Extract the [x, y] coordinate from the center of the cell holding the provided text.  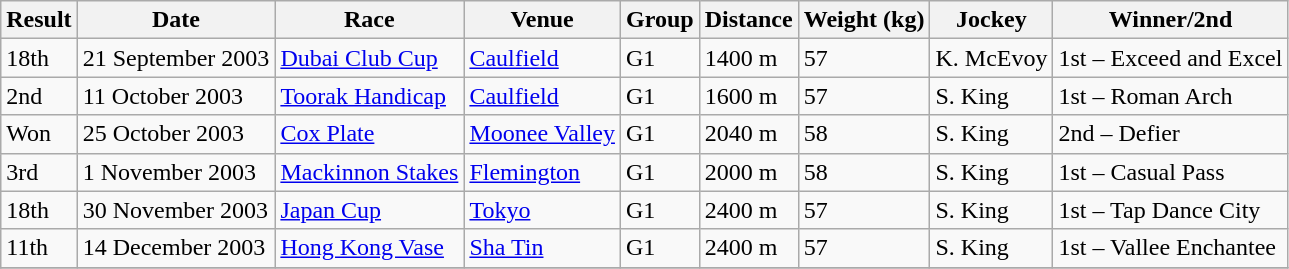
1st – Tap Dance City [1170, 210]
Dubai Club Cup [370, 58]
Result [39, 20]
2000 m [748, 172]
2nd – Defier [1170, 134]
Distance [748, 20]
K. McEvoy [992, 58]
3rd [39, 172]
Won [39, 134]
1st – Exceed and Excel [1170, 58]
1600 m [748, 96]
Mackinnon Stakes [370, 172]
Moonee Valley [542, 134]
Flemington [542, 172]
1st – Vallee Enchantee [1170, 248]
Date [176, 20]
Group [660, 20]
1400 m [748, 58]
Sha Tin [542, 248]
14 December 2003 [176, 248]
Cox Plate [370, 134]
Tokyo [542, 210]
1 November 2003 [176, 172]
Hong Kong Vase [370, 248]
2nd [39, 96]
1st – Roman Arch [1170, 96]
1st – Casual Pass [1170, 172]
2040 m [748, 134]
25 October 2003 [176, 134]
11 October 2003 [176, 96]
Japan Cup [370, 210]
Weight (kg) [864, 20]
Venue [542, 20]
Race [370, 20]
11th [39, 248]
21 September 2003 [176, 58]
Jockey [992, 20]
30 November 2003 [176, 210]
Winner/2nd [1170, 20]
Toorak Handicap [370, 96]
